Return [X, Y] of the center of cell containing provided text 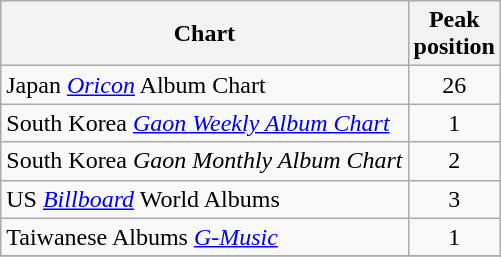
26 [454, 85]
3 [454, 199]
South Korea Gaon Weekly Album Chart [204, 123]
Taiwanese Albums G-Music [204, 237]
South Korea Gaon Monthly Album Chart [204, 161]
US Billboard World Albums [204, 199]
2 [454, 161]
Chart [204, 34]
Japan Oricon Album Chart [204, 85]
Peakposition [454, 34]
